Provide the [X, Y] coordinate of the cell's center where the given text is located.  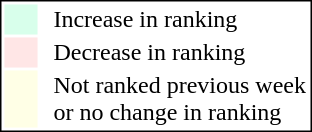
Not ranked previous weekor no change in ranking [180, 98]
Increase in ranking [180, 19]
Decrease in ranking [180, 53]
